Return [x, y] of the center of cell containing provided text 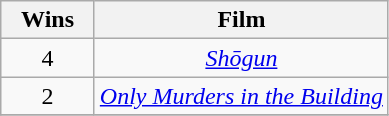
Only Murders in the Building [241, 96]
4 [48, 58]
Film [241, 20]
Wins [48, 20]
2 [48, 96]
Shōgun [241, 58]
